Capture the cell that displays the provided text and extract its (X, Y) central coordinate. 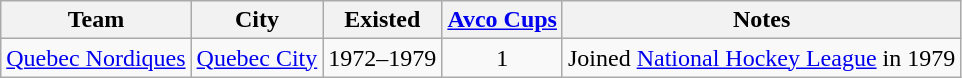
Team (96, 20)
Notes (761, 20)
Joined National Hockey League in 1979 (761, 58)
Quebec Nordiques (96, 58)
1972–1979 (382, 58)
1 (502, 58)
City (257, 20)
Quebec City (257, 58)
Existed (382, 20)
Avco Cups (502, 20)
